Pinpoint the cell where the given text exists, returning its [x, y] midpoint coordinate. 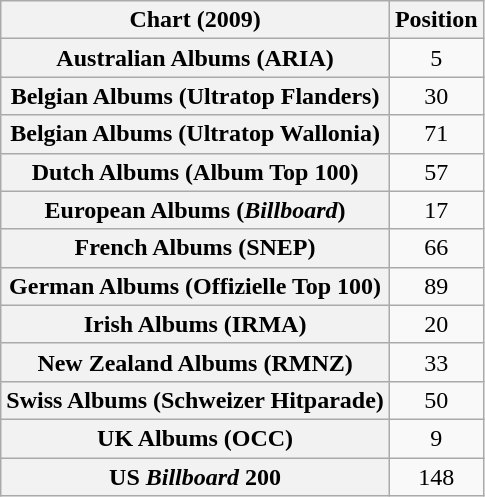
71 [436, 134]
66 [436, 248]
57 [436, 172]
Dutch Albums (Album Top 100) [196, 172]
148 [436, 477]
Australian Albums (ARIA) [196, 58]
50 [436, 400]
Belgian Albums (Ultratop Flanders) [196, 96]
17 [436, 210]
Chart (2009) [196, 20]
Belgian Albums (Ultratop Wallonia) [196, 134]
UK Albums (OCC) [196, 438]
German Albums (Offizielle Top 100) [196, 286]
US Billboard 200 [196, 477]
9 [436, 438]
89 [436, 286]
Irish Albums (IRMA) [196, 324]
33 [436, 362]
New Zealand Albums (RMNZ) [196, 362]
30 [436, 96]
20 [436, 324]
Swiss Albums (Schweizer Hitparade) [196, 400]
European Albums (Billboard) [196, 210]
Position [436, 20]
5 [436, 58]
French Albums (SNEP) [196, 248]
